Provide the [x, y] coordinate of the cell's center where the given text is located.  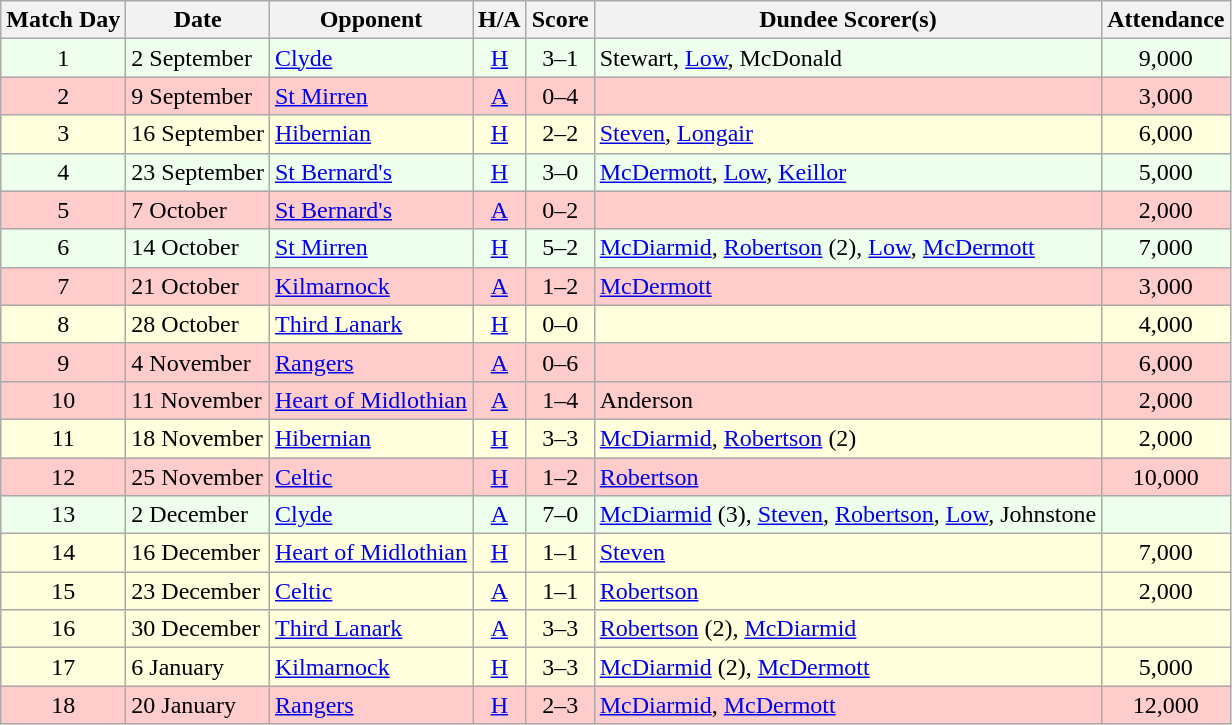
23 September [198, 172]
1–4 [560, 400]
20 January [198, 705]
6 January [198, 667]
10,000 [1166, 477]
5 [64, 210]
Robertson (2), McDiarmid [848, 629]
2 September [198, 58]
4 [64, 172]
0–6 [560, 362]
McDiarmid, Robertson (2) [848, 438]
0–4 [560, 96]
9 [64, 362]
4 November [198, 362]
McDiarmid, Robertson (2), Low, McDermott [848, 248]
2–2 [560, 134]
Attendance [1166, 20]
Date [198, 20]
9 September [198, 96]
9,000 [1166, 58]
4,000 [1166, 324]
18 [64, 705]
McDiarmid (2), McDermott [848, 667]
3–0 [560, 172]
13 [64, 515]
6 [64, 248]
Steven, Longair [848, 134]
17 [64, 667]
10 [64, 400]
H/A [499, 20]
28 October [198, 324]
12,000 [1166, 705]
McDiarmid, McDermott [848, 705]
16 December [198, 553]
7 [64, 286]
Steven [848, 553]
8 [64, 324]
3 [64, 134]
0–0 [560, 324]
Score [560, 20]
0–2 [560, 210]
Opponent [370, 20]
12 [64, 477]
2–3 [560, 705]
16 [64, 629]
Dundee Scorer(s) [848, 20]
23 December [198, 591]
14 October [198, 248]
7–0 [560, 515]
15 [64, 591]
25 November [198, 477]
3–1 [560, 58]
McDermott [848, 286]
21 October [198, 286]
Anderson [848, 400]
McDiarmid (3), Steven, Robertson, Low, Johnstone [848, 515]
16 September [198, 134]
5–2 [560, 248]
1 [64, 58]
Match Day [64, 20]
Stewart, Low, McDonald [848, 58]
2 December [198, 515]
30 December [198, 629]
14 [64, 553]
7 October [198, 210]
2 [64, 96]
11 November [198, 400]
McDermott, Low, Keillor [848, 172]
18 November [198, 438]
11 [64, 438]
